Return [x, y] of the center of cell containing provided text 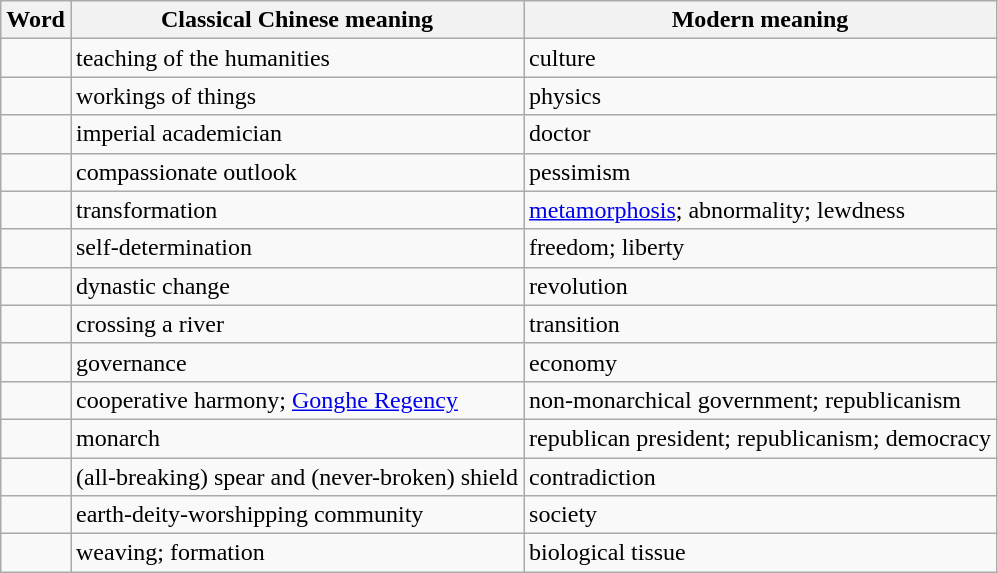
non-monarchical government; republicanism [760, 400]
Modern meaning [760, 20]
compassionate outlook [296, 172]
biological tissue [760, 553]
self-determination [296, 248]
culture [760, 58]
dynastic change [296, 286]
pessimism [760, 172]
physics [760, 96]
weaving; formation [296, 553]
transformation [296, 210]
governance [296, 362]
teaching of the humanities [296, 58]
metamorphosis; abnormality; lewdness [760, 210]
imperial academician [296, 134]
crossing a river [296, 324]
(all-breaking) spear and (never-broken) shield [296, 477]
freedom; liberty [760, 248]
cooperative harmony; Gonghe Regency [296, 400]
contradiction [760, 477]
economy [760, 362]
doctor [760, 134]
Classical Chinese meaning [296, 20]
earth-deity-worshipping community [296, 515]
revolution [760, 286]
transition [760, 324]
society [760, 515]
Word [36, 20]
monarch [296, 438]
republican president; republicanism; democracy [760, 438]
workings of things [296, 96]
